Capture the cell that displays the provided text and extract its [X, Y] central coordinate. 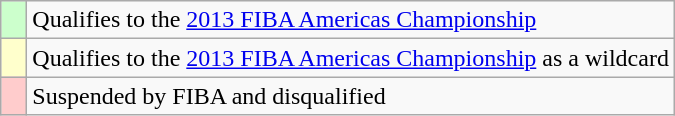
Suspended by FIBA and disqualified [351, 96]
Qualifies to the 2013 FIBA Americas Championship [351, 20]
Qualifies to the 2013 FIBA Americas Championship as a wildcard [351, 58]
